Capture the cell that displays the provided text and extract its [x, y] central coordinate. 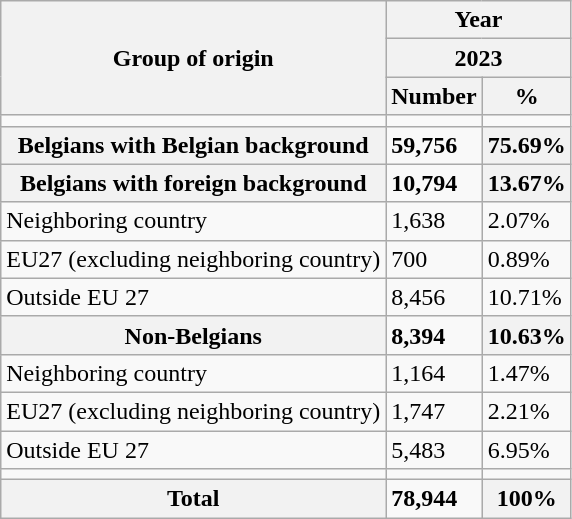
Belgians with Belgian background [194, 145]
1,164 [434, 373]
100% [526, 499]
Total [194, 499]
1,747 [434, 411]
5,483 [434, 449]
78,944 [434, 499]
Non-Belgians [194, 335]
1,638 [434, 221]
% [526, 96]
10.71% [526, 297]
8,456 [434, 297]
Year [478, 20]
6.95% [526, 449]
10,794 [434, 183]
700 [434, 259]
Number [434, 96]
Group of origin [194, 58]
0.89% [526, 259]
75.69% [526, 145]
1.47% [526, 373]
13.67% [526, 183]
59,756 [434, 145]
2023 [478, 58]
Belgians with foreign background [194, 183]
2.21% [526, 411]
8,394 [434, 335]
10.63% [526, 335]
2.07% [526, 221]
